Locate the cell with the specified text and output its [X, Y] center coordinate. 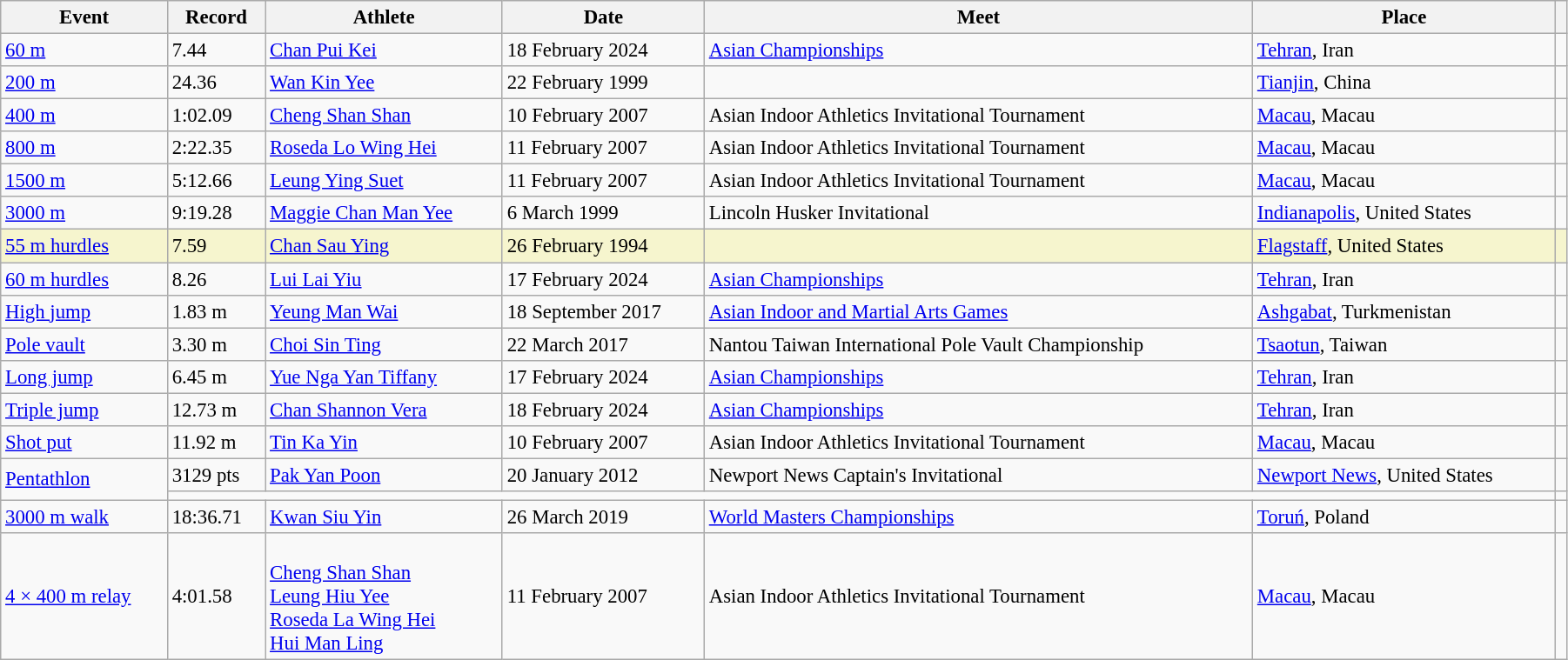
1.83 m [216, 311]
Tianjin, China [1404, 83]
12.73 m [216, 410]
Chan Pui Kei [385, 50]
Asian Indoor and Martial Arts Games [978, 311]
Kwan Siu Yin [385, 517]
Toruń, Poland [1404, 517]
Cheng Shan ShanLeung Hiu YeeRoseda La Wing HeiHui Man Ling [385, 597]
11.92 m [216, 443]
Yeung Man Wai [385, 311]
5:12.66 [216, 181]
Lincoln Husker Invitational [978, 213]
9:19.28 [216, 213]
3000 m [84, 213]
Roseda Lo Wing Hei [385, 148]
24.36 [216, 83]
Athlete [385, 17]
Event [84, 17]
22 March 2017 [603, 344]
55 m hurdles [84, 246]
Date [603, 17]
Newport News, United States [1404, 475]
200 m [84, 83]
Shot put [84, 443]
800 m [84, 148]
Nantou Taiwan International Pole Vault Championship [978, 344]
Pak Yan Poon [385, 475]
4 × 400 m relay [84, 597]
1500 m [84, 181]
6 March 1999 [603, 213]
2:22.35 [216, 148]
Tin Ka Yin [385, 443]
High jump [84, 311]
7.59 [216, 246]
Choi Sin Ting [385, 344]
Leung Ying Suet [385, 181]
Record [216, 17]
18:36.71 [216, 517]
Triple jump [84, 410]
Indianapolis, United States [1404, 213]
1:02.09 [216, 116]
6.45 m [216, 377]
Long jump [84, 377]
26 February 1994 [603, 246]
3.30 m [216, 344]
18 September 2017 [603, 311]
8.26 [216, 279]
Lui Lai Yiu [385, 279]
Flagstaff, United States [1404, 246]
Meet [978, 17]
400 m [84, 116]
Yue Nga Yan Tiffany [385, 377]
World Masters Championships [978, 517]
20 January 2012 [603, 475]
Pentathlon [84, 479]
22 February 1999 [603, 83]
7.44 [216, 50]
4:01.58 [216, 597]
Wan Kin Yee [385, 83]
Chan Shannon Vera [385, 410]
Newport News Captain's Invitational [978, 475]
Chan Sau Ying [385, 246]
3129 pts [216, 475]
60 m [84, 50]
60 m hurdles [84, 279]
Place [1404, 17]
Ashgabat, Turkmenistan [1404, 311]
Pole vault [84, 344]
3000 m walk [84, 517]
Maggie Chan Man Yee [385, 213]
Cheng Shan Shan [385, 116]
26 March 2019 [603, 517]
Tsaotun, Taiwan [1404, 344]
